Search for the cell housing the specified text and yield its [x, y] center coordinate. 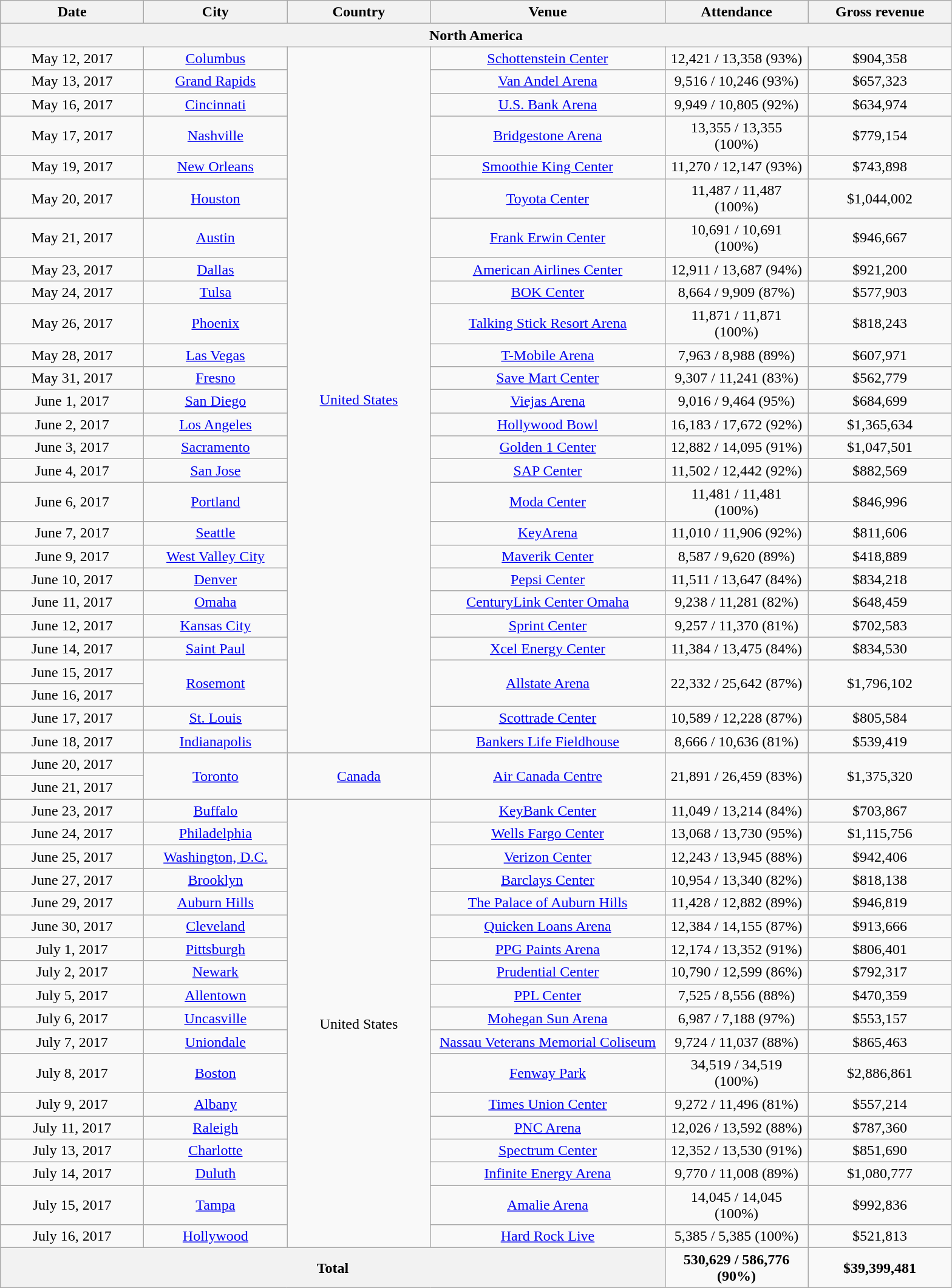
June 24, 2017 [72, 834]
9,016 / 9,464 (95%) [736, 401]
Tampa [216, 1205]
$882,569 [880, 471]
$805,584 [880, 718]
Albany [216, 1104]
9,770 / 11,008 (89%) [736, 1174]
Air Canada Centre [548, 776]
7,963 / 8,988 (89%) [736, 355]
13,068 / 13,730 (95%) [736, 834]
Boston [216, 1072]
$865,463 [880, 1041]
10,954 / 13,340 (82%) [736, 880]
Smoothie King Center [548, 167]
11,010 / 11,906 (92%) [736, 533]
Uncasville [216, 1018]
$1,047,501 [880, 448]
Cleveland [216, 926]
34,519 / 34,519 (100%) [736, 1072]
$703,867 [880, 811]
Save Mart Center [548, 378]
July 6, 2017 [72, 1018]
8,666 / 10,636 (81%) [736, 741]
11,871 / 11,871 (100%) [736, 323]
July 5, 2017 [72, 995]
Phoenix [216, 323]
May 26, 2017 [72, 323]
June 10, 2017 [72, 579]
Fenway Park [548, 1072]
14,045 / 14,045 (100%) [736, 1205]
11,428 / 12,882 (89%) [736, 903]
$818,243 [880, 323]
July 13, 2017 [72, 1151]
Rosemont [216, 683]
$1,080,777 [880, 1174]
10,790 / 12,599 (86%) [736, 972]
$942,406 [880, 857]
June 4, 2017 [72, 471]
$577,903 [880, 292]
12,243 / 13,945 (88%) [736, 857]
Brooklyn [216, 880]
Moda Center [548, 502]
May 17, 2017 [72, 136]
June 11, 2017 [72, 602]
$2,886,861 [880, 1072]
12,174 / 13,352 (91%) [736, 949]
June 29, 2017 [72, 903]
Denver [216, 579]
$846,996 [880, 502]
PNC Arena [548, 1128]
Philadelphia [216, 834]
June 7, 2017 [72, 533]
Newark [216, 972]
$834,218 [880, 579]
U.S. Bank Arena [548, 104]
Wells Fargo Center [548, 834]
Van Andel Arena [548, 81]
July 1, 2017 [72, 949]
Hollywood Bowl [548, 424]
9,949 / 10,805 (92%) [736, 104]
Grand Rapids [216, 81]
21,891 / 26,459 (83%) [736, 776]
Viejas Arena [548, 401]
Xcel Energy Center [548, 649]
July 16, 2017 [72, 1236]
Cincinnati [216, 104]
$470,359 [880, 995]
Kansas City [216, 625]
July 15, 2017 [72, 1205]
Columbus [216, 58]
11,270 / 12,147 (93%) [736, 167]
12,421 / 13,358 (93%) [736, 58]
July 11, 2017 [72, 1128]
New Orleans [216, 167]
$684,699 [880, 401]
Mohegan Sun Arena [548, 1018]
June 17, 2017 [72, 718]
Las Vegas [216, 355]
10,691 / 10,691 (100%) [736, 238]
Charlotte [216, 1151]
$806,401 [880, 949]
11,384 / 13,475 (84%) [736, 649]
$992,836 [880, 1205]
Dallas [216, 269]
San Diego [216, 401]
Omaha [216, 602]
May 24, 2017 [72, 292]
Attendance [736, 12]
$787,360 [880, 1128]
Prudential Center [548, 972]
Indianapolis [216, 741]
Verizon Center [548, 857]
May 12, 2017 [72, 58]
Nashville [216, 136]
$648,459 [880, 602]
SAP Center [548, 471]
$946,819 [880, 903]
Date [72, 12]
July 9, 2017 [72, 1104]
10,589 / 12,228 (87%) [736, 718]
Auburn Hills [216, 903]
Golden 1 Center [548, 448]
Venue [548, 12]
5,385 / 5,385 (100%) [736, 1236]
Maverik Center [548, 556]
June 23, 2017 [72, 811]
$779,154 [880, 136]
American Airlines Center [548, 269]
11,481 / 11,481 (100%) [736, 502]
11,487 / 11,487 (100%) [736, 198]
CenturyLink Center Omaha [548, 602]
May 21, 2017 [72, 238]
Allstate Arena [548, 683]
Fresno [216, 378]
June 27, 2017 [72, 880]
Spectrum Center [548, 1151]
Pittsburgh [216, 949]
$1,044,002 [880, 198]
June 9, 2017 [72, 556]
May 20, 2017 [72, 198]
July 8, 2017 [72, 1072]
May 16, 2017 [72, 104]
KeyBank Center [548, 811]
Gross revenue [880, 12]
12,882 / 14,095 (91%) [736, 448]
June 21, 2017 [72, 788]
$1,375,320 [880, 776]
Duluth [216, 1174]
8,587 / 9,620 (89%) [736, 556]
Uniondale [216, 1041]
June 30, 2017 [72, 926]
$657,323 [880, 81]
June 20, 2017 [72, 765]
12,352 / 13,530 (91%) [736, 1151]
$1,365,634 [880, 424]
Bridgestone Arena [548, 136]
Total [333, 1268]
$743,898 [880, 167]
Sprint Center [548, 625]
$557,214 [880, 1104]
Barclays Center [548, 880]
Tulsa [216, 292]
Hollywood [216, 1236]
Toyota Center [548, 198]
6,987 / 7,188 (97%) [736, 1018]
PPG Paints Arena [548, 949]
Saint Paul [216, 649]
Frank Erwin Center [548, 238]
June 16, 2017 [72, 695]
Infinite Energy Arena [548, 1174]
Scottrade Center [548, 718]
22,332 / 25,642 (87%) [736, 683]
9,307 / 11,241 (83%) [736, 378]
Raleigh [216, 1128]
$521,813 [880, 1236]
11,511 / 13,647 (84%) [736, 579]
$834,530 [880, 649]
$702,583 [880, 625]
16,183 / 17,672 (92%) [736, 424]
May 13, 2017 [72, 81]
May 19, 2017 [72, 167]
June 14, 2017 [72, 649]
Nassau Veterans Memorial Coliseum [548, 1041]
7,525 / 8,556 (88%) [736, 995]
$811,606 [880, 533]
$913,666 [880, 926]
North America [476, 35]
530,629 / 586,776 (90%) [736, 1268]
St. Louis [216, 718]
Schottenstein Center [548, 58]
June 1, 2017 [72, 401]
Pepsi Center [548, 579]
Buffalo [216, 811]
$553,157 [880, 1018]
The Palace of Auburn Hills [548, 903]
Washington, D.C. [216, 857]
June 12, 2017 [72, 625]
$904,358 [880, 58]
$851,690 [880, 1151]
Houston [216, 198]
Seattle [216, 533]
July 2, 2017 [72, 972]
$539,419 [880, 741]
$921,200 [880, 269]
12,911 / 13,687 (94%) [736, 269]
Amalie Arena [548, 1205]
$1,115,756 [880, 834]
BOK Center [548, 292]
June 6, 2017 [72, 502]
June 3, 2017 [72, 448]
June 2, 2017 [72, 424]
July 7, 2017 [72, 1041]
San Jose [216, 471]
June 25, 2017 [72, 857]
12,026 / 13,592 (88%) [736, 1128]
$634,974 [880, 104]
Canada [359, 776]
$607,971 [880, 355]
PPL Center [548, 995]
May 31, 2017 [72, 378]
Los Angeles [216, 424]
12,384 / 14,155 (87%) [736, 926]
July 14, 2017 [72, 1174]
Bankers Life Fieldhouse [548, 741]
$39,399,481 [880, 1268]
Portland [216, 502]
13,355 / 13,355 (100%) [736, 136]
9,238 / 11,281 (82%) [736, 602]
11,502 / 12,442 (92%) [736, 471]
June 15, 2017 [72, 672]
9,272 / 11,496 (81%) [736, 1104]
Quicken Loans Arena [548, 926]
$1,796,102 [880, 683]
$418,889 [880, 556]
Austin [216, 238]
$818,138 [880, 880]
KeyArena [548, 533]
West Valley City [216, 556]
June 18, 2017 [72, 741]
9,516 / 10,246 (93%) [736, 81]
8,664 / 9,909 (87%) [736, 292]
Allentown [216, 995]
May 28, 2017 [72, 355]
9,257 / 11,370 (81%) [736, 625]
Hard Rock Live [548, 1236]
May 23, 2017 [72, 269]
Sacramento [216, 448]
Toronto [216, 776]
Country [359, 12]
Talking Stick Resort Arena [548, 323]
Times Union Center [548, 1104]
$792,317 [880, 972]
$946,667 [880, 238]
$562,779 [880, 378]
City [216, 12]
T-Mobile Arena [548, 355]
9,724 / 11,037 (88%) [736, 1041]
11,049 / 13,214 (84%) [736, 811]
